Pinpoint the cell where the given text exists, returning its [x, y] midpoint coordinate. 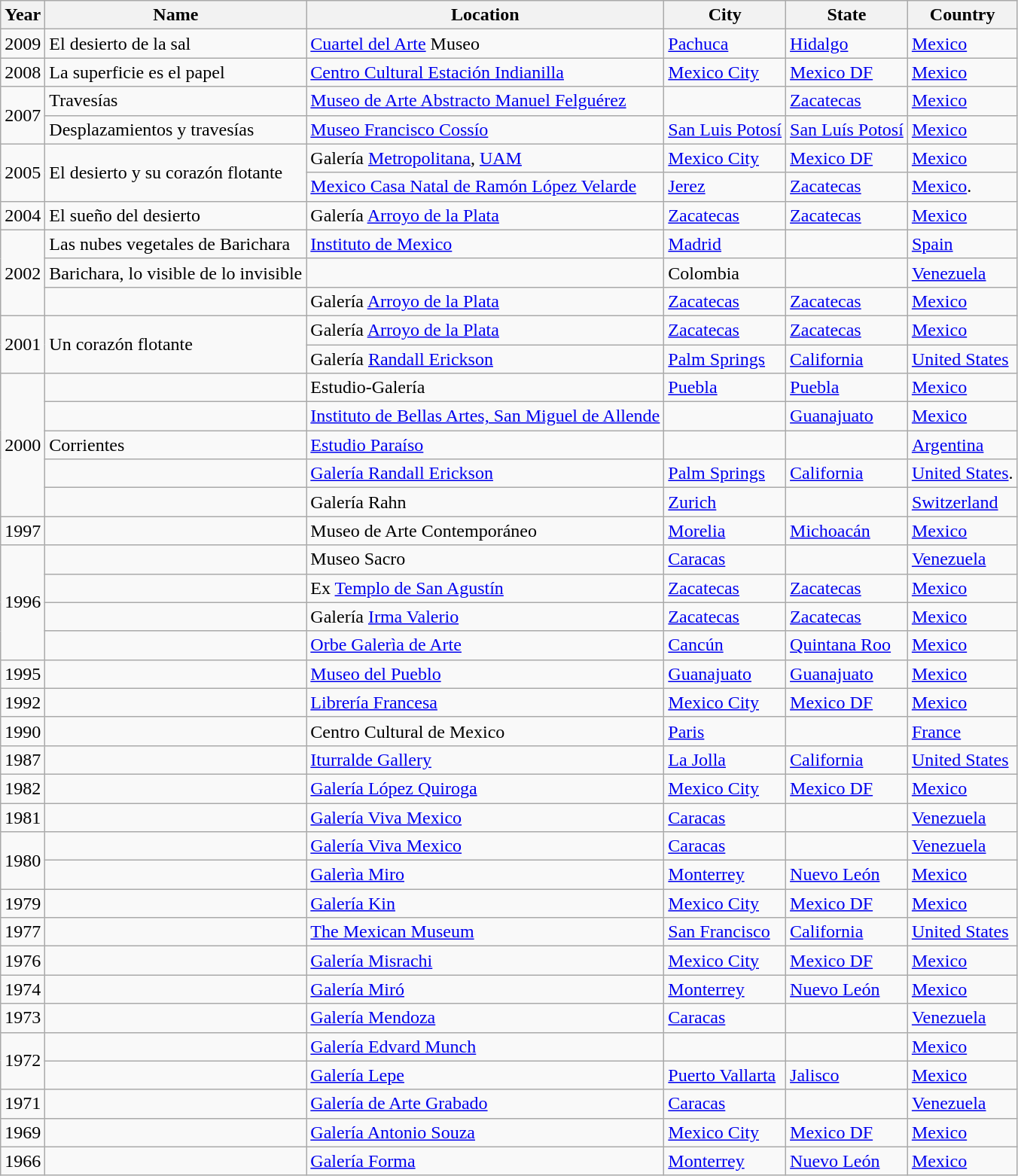
Galería Irma Valerio [485, 617]
City [725, 15]
Estudio-Galería [485, 388]
Instituto de Bellas Artes, San Miguel de Allende [485, 416]
La Jolla [725, 760]
1979 [23, 903]
Las nubes vegetales de Barichara [176, 244]
2001 [23, 344]
Galería Miró [485, 989]
1982 [23, 788]
La superficie es el papel [176, 72]
1980 [23, 861]
Galería de Arte Grabado [485, 1104]
Iturralde Gallery [485, 760]
Museo de Arte Contemporáneo [485, 531]
El desierto de la sal [176, 44]
Ex Templo de San Agustín [485, 588]
Galería Rahn [485, 502]
Jalisco [847, 1075]
Cancún [725, 645]
Galería Mendoza [485, 1018]
Un corazón flotante [176, 344]
Location [485, 15]
Galería Misrachi [485, 961]
Galería Edvard Munch [485, 1047]
Museo del Pueblo [485, 674]
Country [962, 15]
El sueño del desierto [176, 215]
1996 [23, 602]
Centro Cultural Estación Indianilla [485, 72]
Museo de Arte Abstracto Manuel Felguérez [485, 101]
Galería Forma [485, 1161]
Cuartel del Arte Museo [485, 44]
1971 [23, 1104]
1995 [23, 674]
2002 [23, 273]
Galería Metropolitana, UAM [485, 158]
Mexico Casa Natal de Ramón López Velarde [485, 187]
1976 [23, 961]
1966 [23, 1161]
Michoacán [847, 531]
2009 [23, 44]
Centro Cultural de Mexico [485, 731]
San Francisco [725, 932]
State [847, 15]
2008 [23, 72]
Librería Francesa [485, 702]
Paris [725, 731]
1981 [23, 817]
Argentina [962, 445]
1992 [23, 702]
France [962, 731]
San Luís Potosí [847, 129]
1969 [23, 1132]
1990 [23, 731]
Barichara, lo visible de lo invisible [176, 273]
Galería López Quiroga [485, 788]
1997 [23, 531]
Zurich [725, 502]
Mexico. [962, 187]
The Mexican Museum [485, 932]
Galería Lepe [485, 1075]
2004 [23, 215]
Desplazamientos y travesías [176, 129]
Orbe Galerìa de Arte [485, 645]
Corrientes [176, 445]
1977 [23, 932]
Museo Francisco Cossío [485, 129]
2000 [23, 445]
2005 [23, 172]
1972 [23, 1061]
1974 [23, 989]
Estudio Paraíso [485, 445]
San Luis Potosí [725, 129]
Hidalgo [847, 44]
Instituto de Mexico [485, 244]
Galería Antonio Souza [485, 1132]
Colombia [725, 273]
Name [176, 15]
United States. [962, 474]
1973 [23, 1018]
Quintana Roo [847, 645]
Travesías [176, 101]
Madrid [725, 244]
1987 [23, 760]
Puerto Vallarta [725, 1075]
Year [23, 15]
Museo Sacro [485, 559]
Galerìa Miro [485, 875]
Pachuca [725, 44]
Switzerland [962, 502]
Spain [962, 244]
Morelia [725, 531]
El desierto y su corazón flotante [176, 172]
Jerez [725, 187]
2007 [23, 115]
Galería Kin [485, 903]
